From the cell containing the given text, extract its center point as [X, Y] coordinate. 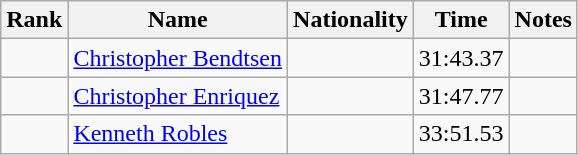
31:47.77 [461, 96]
Christopher Bendtsen [178, 58]
Christopher Enriquez [178, 96]
Time [461, 20]
Name [178, 20]
31:43.37 [461, 58]
Rank [34, 20]
Nationality [351, 20]
Kenneth Robles [178, 134]
Notes [543, 20]
33:51.53 [461, 134]
